Scan for the cell matching the given text and deliver its [X, Y] coordinate at center. 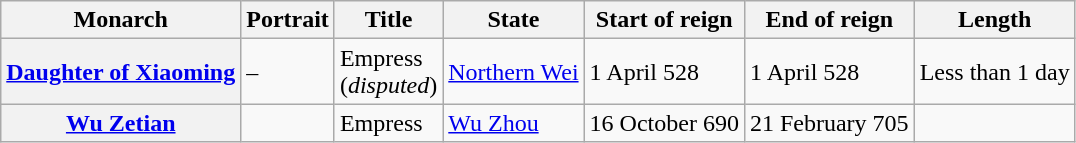
Empress [388, 123]
Portrait [288, 20]
Length [994, 20]
Daughter of Xiaoming [121, 72]
State [514, 20]
Northern Wei [514, 72]
Monarch [121, 20]
Wu Zetian [121, 123]
– [288, 72]
Empress(disputed) [388, 72]
End of reign [829, 20]
Wu Zhou [514, 123]
Start of reign [664, 20]
Title [388, 20]
Less than 1 day [994, 72]
21 February 705 [829, 123]
16 October 690 [664, 123]
